Return (X, Y) of the center of cell containing provided text 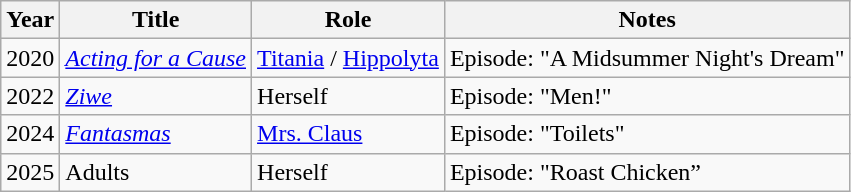
Episode: "Toilets" (647, 134)
Mrs. Claus (348, 134)
Notes (647, 20)
2022 (30, 96)
Episode: "Men!" (647, 96)
Titania / Hippolyta (348, 58)
2020 (30, 58)
Ziwe (156, 96)
2025 (30, 172)
Adults (156, 172)
Episode: "A Midsummer Night's Dream" (647, 58)
Title (156, 20)
Year (30, 20)
2024 (30, 134)
Role (348, 20)
Episode: "Roast Chicken” (647, 172)
Fantasmas (156, 134)
Acting for a Cause (156, 58)
